Determine the [X, Y] coordinate at the center of the cell enclosing the given text.  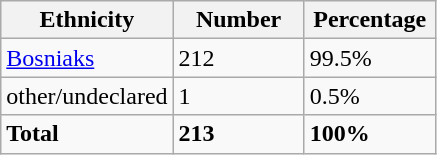
Total [87, 134]
Ethnicity [87, 20]
0.5% [370, 96]
Number [238, 20]
212 [238, 58]
Bosniaks [87, 58]
other/undeclared [87, 96]
99.5% [370, 58]
Percentage [370, 20]
1 [238, 96]
213 [238, 134]
100% [370, 134]
